From the cell containing the given text, extract its center point as [X, Y] coordinate. 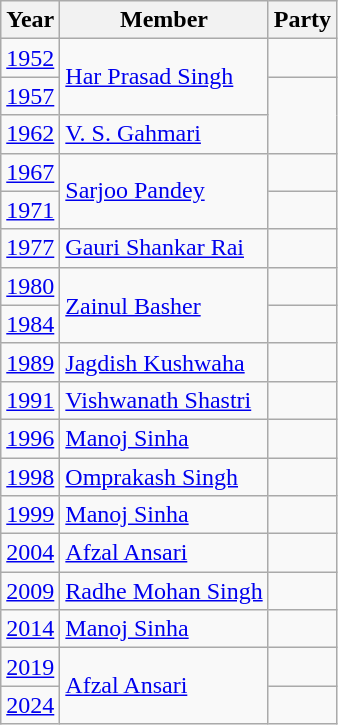
1999 [30, 515]
1952 [30, 58]
Sarjoo Pandey [164, 191]
Vishwanath Shastri [164, 400]
1989 [30, 362]
1977 [30, 248]
1991 [30, 400]
1971 [30, 210]
1957 [30, 96]
2004 [30, 553]
1980 [30, 286]
Party [302, 20]
Year [30, 20]
V. S. Gahmari [164, 134]
2014 [30, 629]
2024 [30, 705]
Member [164, 20]
1984 [30, 324]
1998 [30, 477]
Har Prasad Singh [164, 77]
2019 [30, 667]
1996 [30, 438]
Zainul Basher [164, 305]
1962 [30, 134]
2009 [30, 591]
Radhe Mohan Singh [164, 591]
Gauri Shankar Rai [164, 248]
1967 [30, 172]
Jagdish Kushwaha [164, 362]
Omprakash Singh [164, 477]
